Identify which cell holds the provided text, then report its [x, y] central coordinate. 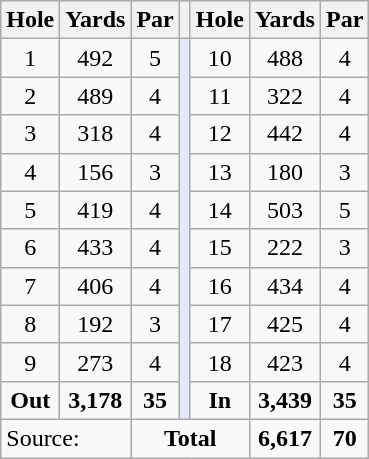
Total [190, 438]
425 [284, 324]
273 [96, 362]
13 [220, 172]
503 [284, 210]
318 [96, 134]
18 [220, 362]
489 [96, 96]
434 [284, 286]
2 [30, 96]
433 [96, 248]
14 [220, 210]
12 [220, 134]
70 [344, 438]
488 [284, 58]
192 [96, 324]
419 [96, 210]
492 [96, 58]
222 [284, 248]
Source: [66, 438]
180 [284, 172]
9 [30, 362]
11 [220, 96]
16 [220, 286]
3,439 [284, 400]
8 [30, 324]
1 [30, 58]
In [220, 400]
Out [30, 400]
6,617 [284, 438]
7 [30, 286]
156 [96, 172]
442 [284, 134]
6 [30, 248]
15 [220, 248]
322 [284, 96]
406 [96, 286]
3,178 [96, 400]
10 [220, 58]
423 [284, 362]
17 [220, 324]
